Return the [X, Y] coordinate for the center point of the cell that contains the specified text.  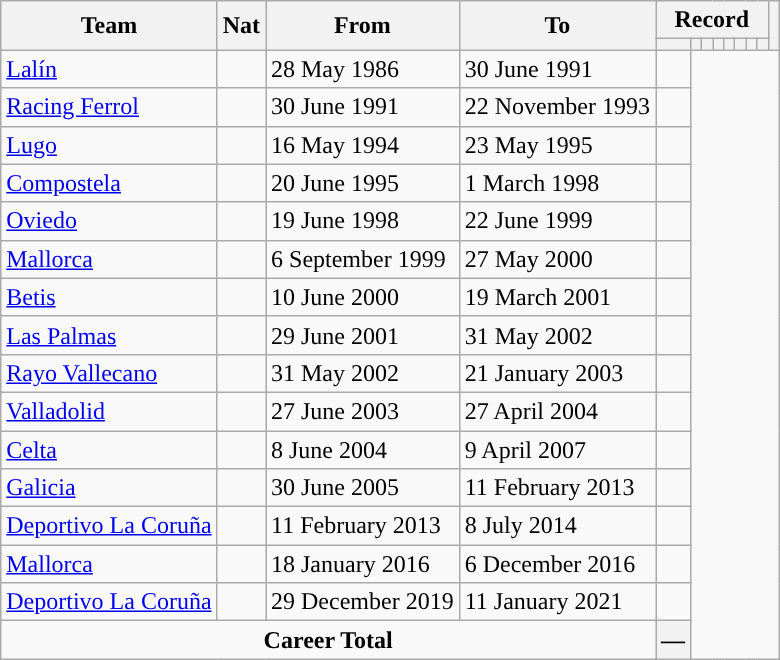
Betis [109, 297]
Valladolid [109, 411]
Lugo [109, 145]
19 June 1998 [363, 221]
27 April 2004 [557, 411]
27 May 2000 [557, 259]
Compostela [109, 183]
18 January 2016 [363, 564]
From [363, 26]
Las Palmas [109, 335]
22 November 1993 [557, 107]
30 June 2005 [363, 488]
Celta [109, 449]
1 March 1998 [557, 183]
23 May 1995 [557, 145]
Record [712, 20]
Oviedo [109, 221]
28 May 1986 [363, 69]
20 June 1995 [363, 183]
To [557, 26]
Galicia [109, 488]
21 January 2003 [557, 373]
6 December 2016 [557, 564]
29 June 2001 [363, 335]
— [674, 640]
8 June 2004 [363, 449]
6 September 1999 [363, 259]
Rayo Vallecano [109, 373]
11 January 2021 [557, 602]
29 December 2019 [363, 602]
16 May 1994 [363, 145]
19 March 2001 [557, 297]
9 April 2007 [557, 449]
Racing Ferrol [109, 107]
Lalín [109, 69]
Nat [241, 26]
22 June 1999 [557, 221]
Career Total [328, 640]
Team [109, 26]
10 June 2000 [363, 297]
8 July 2014 [557, 526]
27 June 2003 [363, 411]
